Provide the (x, y) coordinate of the cell's center where the given text is located.  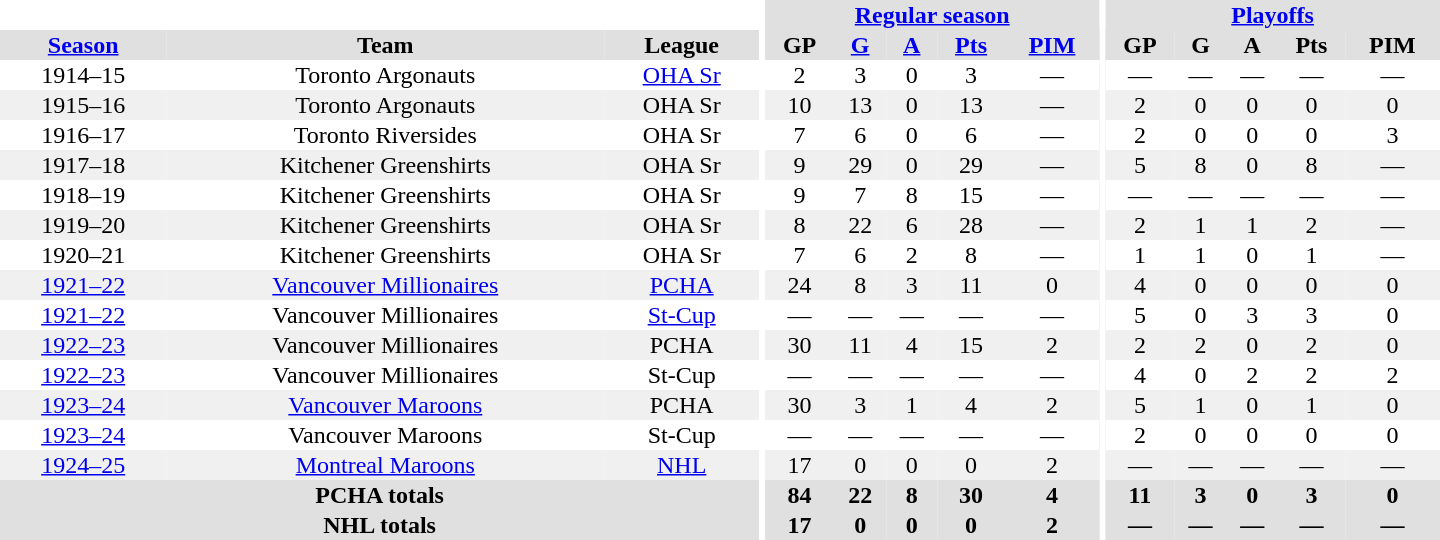
1916–17 (83, 135)
NHL totals (380, 525)
Team (385, 45)
28 (972, 225)
1915–16 (83, 105)
10 (800, 105)
PCHA totals (380, 495)
1920–21 (83, 255)
1918–19 (83, 195)
1917–18 (83, 165)
Regular season (932, 15)
Playoffs (1272, 15)
Toronto Riversides (385, 135)
24 (800, 285)
1914–15 (83, 75)
84 (800, 495)
1919–20 (83, 225)
1924–25 (83, 465)
Season (83, 45)
NHL (682, 465)
League (682, 45)
Montreal Maroons (385, 465)
